Extract the (x, y) coordinate from the center of the cell holding the provided text.  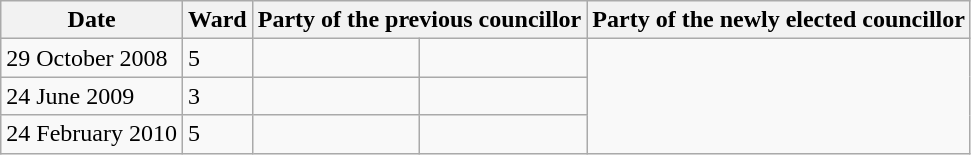
Party of the newly elected councillor (779, 20)
Party of the previous councillor (420, 20)
29 October 2008 (92, 58)
3 (217, 96)
24 June 2009 (92, 96)
Ward (217, 20)
Date (92, 20)
24 February 2010 (92, 134)
